Search for the cell housing the specified text and yield its [X, Y] center coordinate. 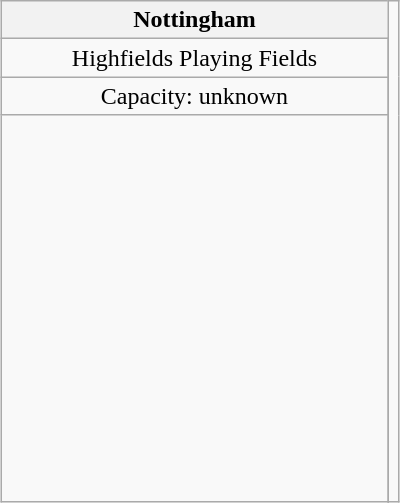
Highfields Playing Fields [194, 58]
Capacity: unknown [194, 96]
Nottingham [194, 20]
